Find where the given text appears and provide that cell's center as [X, Y] coordinate. 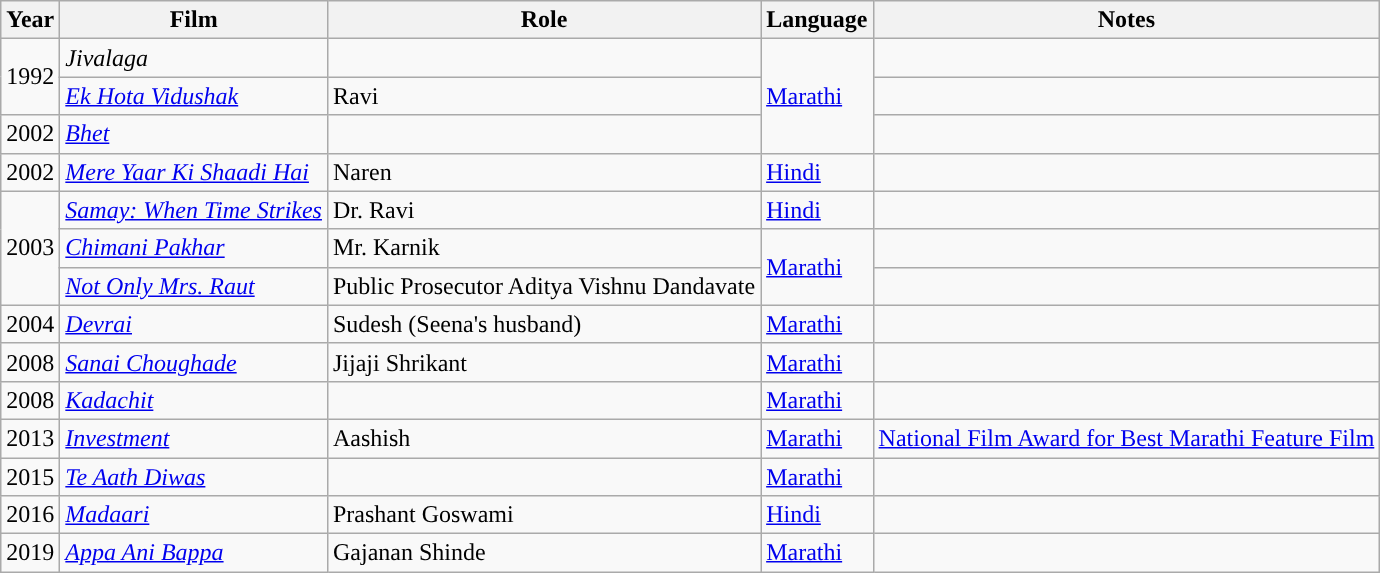
Mere Yaar Ki Shaadi Hai [194, 172]
Chimani Pakhar [194, 248]
Devrai [194, 324]
Samay: When Time Strikes [194, 210]
2016 [30, 515]
Te Aath Diwas [194, 477]
2004 [30, 324]
Appa Ani Bappa [194, 553]
Public Prosecutor Aditya Vishnu Dandavate [544, 286]
2019 [30, 553]
Gajanan Shinde [544, 553]
1992 [30, 77]
Dr. Ravi [544, 210]
Jijaji Shrikant [544, 362]
2013 [30, 438]
Madaari [194, 515]
Naren [544, 172]
Ravi [544, 96]
Notes [1126, 20]
Not Only Mrs. Raut [194, 286]
Mr. Karnik [544, 248]
Prashant Goswami [544, 515]
2003 [30, 248]
Language [817, 20]
2015 [30, 477]
Investment [194, 438]
National Film Award for Best Marathi Feature Film [1126, 438]
Sanai Choughade [194, 362]
Year [30, 20]
Jivalaga [194, 58]
Bhet [194, 134]
Ek Hota Vidushak [194, 96]
Kadachit [194, 400]
Sudesh (Seena's husband) [544, 324]
Aashish [544, 438]
Film [194, 20]
Role [544, 20]
